Pinpoint the cell where the given text exists, returning its (X, Y) midpoint coordinate. 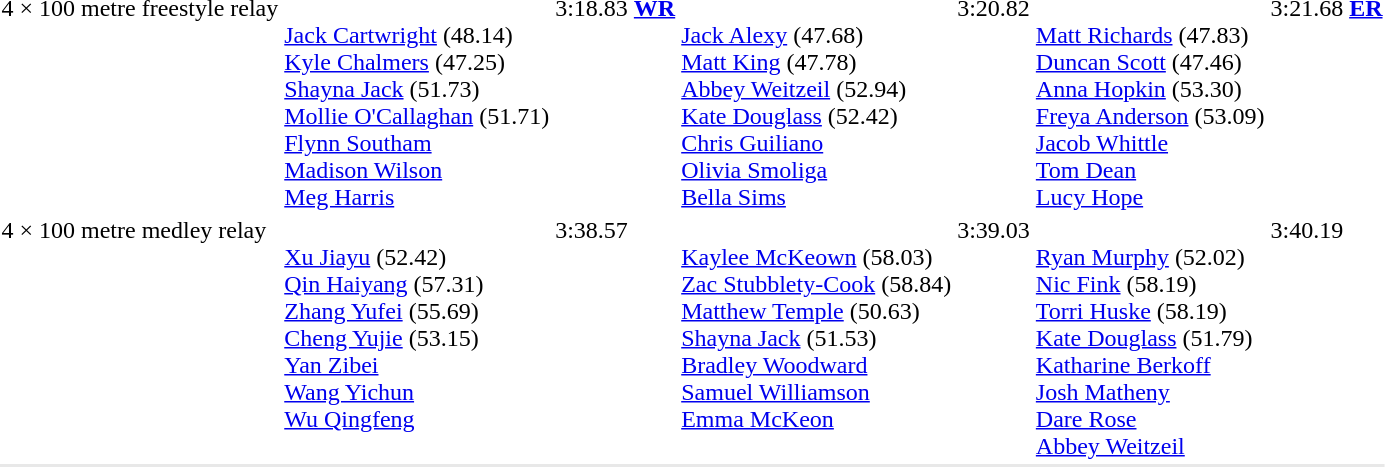
Xu Jiayu (52.42)Qin Haiyang (57.31)Zhang Yufei (55.69)Cheng Yujie (53.15)Yan ZibeiWang YichunWu Qingfeng (417, 338)
Kaylee McKeown (58.03)Zac Stubblety-Cook (58.84)Matthew Temple (50.63)Shayna Jack (51.53)Bradley WoodwardSamuel WilliamsonEmma McKeon (816, 338)
3:40.19 (1326, 338)
3:39.03 (994, 338)
3:38.57 (616, 338)
4 × 100 metre medley relay (140, 338)
Ryan Murphy (52.02)Nic Fink (58.19)Torri Huske (58.19)Kate Douglass (51.79)Katharine BerkoffJosh MathenyDare RoseAbbey Weitzeil (1150, 338)
